Find where the given text appears and provide that cell's center as (X, Y) coordinate. 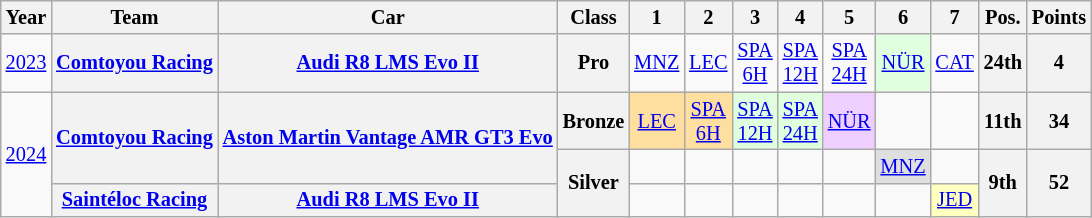
34 (1059, 121)
2024 (26, 154)
Saintéloc Racing (134, 200)
CAT (955, 63)
Car (388, 17)
Team (134, 17)
Aston Martin Vantage AMR GT3 Evo (388, 138)
Points (1059, 17)
JED (955, 200)
Bronze (594, 121)
Pro (594, 63)
2 (708, 17)
2023 (26, 63)
Class (594, 17)
5 (850, 17)
24th (1003, 63)
Year (26, 17)
7 (955, 17)
9th (1003, 182)
Pos. (1003, 17)
1 (656, 17)
52 (1059, 182)
3 (754, 17)
11th (1003, 121)
Silver (594, 182)
6 (904, 17)
